Return the (X, Y) coordinate for the center point of the cell that contains the specified text.  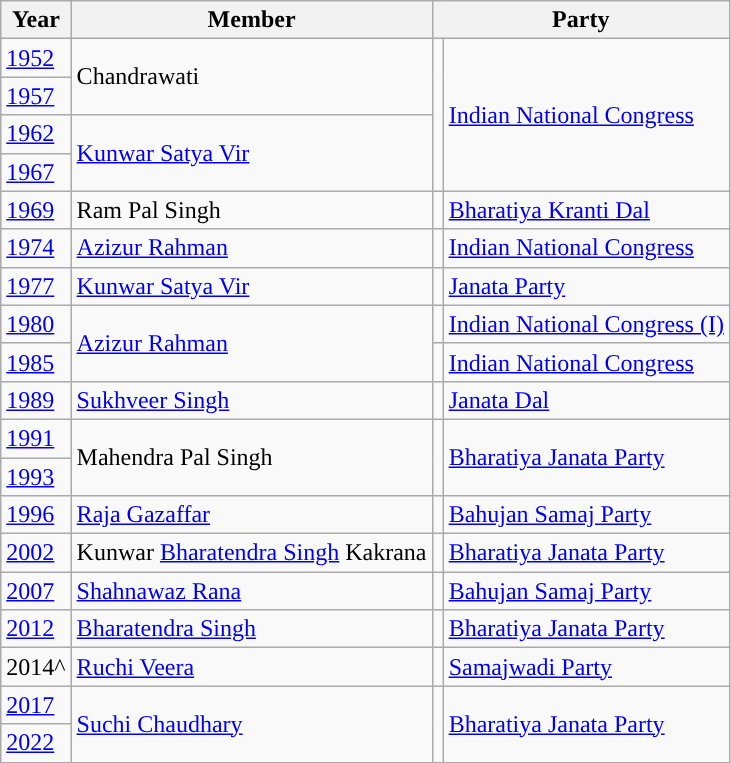
Suchi Chaudhary (252, 724)
1974 (36, 248)
2017 (36, 705)
1977 (36, 286)
2022 (36, 743)
Chandrawati (252, 77)
Member (252, 20)
1952 (36, 58)
Sukhveer Singh (252, 400)
Year (36, 20)
2002 (36, 553)
1991 (36, 438)
1985 (36, 362)
Ruchi Veera (252, 667)
Shahnawaz Rana (252, 591)
2012 (36, 629)
Samajwadi Party (586, 667)
Party (580, 20)
1993 (36, 477)
1989 (36, 400)
1996 (36, 515)
Bharatendra Singh (252, 629)
Indian National Congress (I) (586, 324)
Bharatiya Kranti Dal (586, 210)
1980 (36, 324)
Ram Pal Singh (252, 210)
1969 (36, 210)
Janata Dal (586, 400)
Kunwar Bharatendra Singh Kakrana (252, 553)
Mahendra Pal Singh (252, 457)
1962 (36, 134)
1957 (36, 96)
2007 (36, 591)
Raja Gazaffar (252, 515)
1967 (36, 172)
Janata Party (586, 286)
2014^ (36, 667)
